Search for the cell housing the specified text and yield its (X, Y) center coordinate. 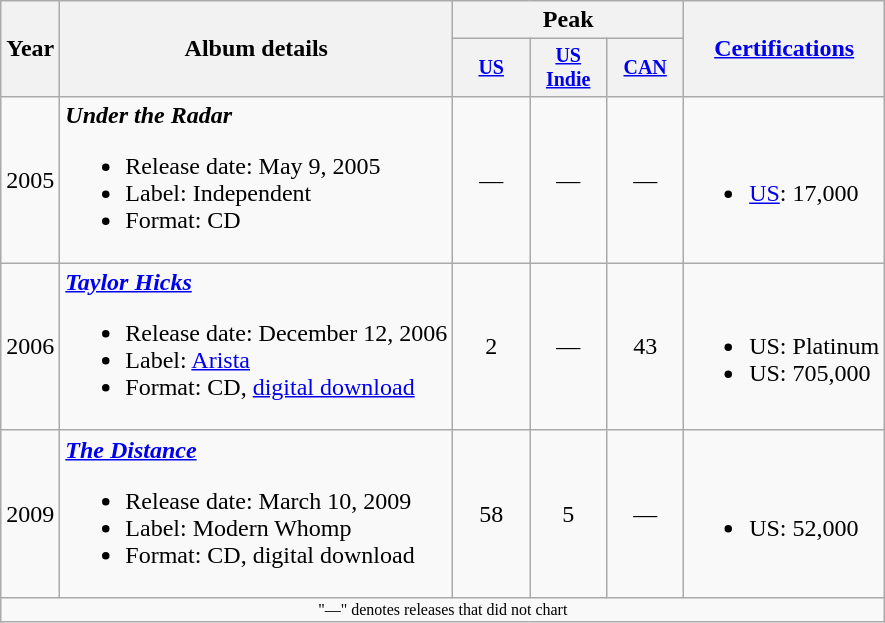
US (492, 68)
58 (492, 514)
2006 (30, 346)
Under the RadarRelease date: May 9, 2005Label: IndependentFormat: CD (256, 180)
US: 17,000 (784, 180)
5 (568, 514)
CAN (646, 68)
2 (492, 346)
USIndie (568, 68)
2005 (30, 180)
Certifications (784, 49)
US: 52,000 (784, 514)
2009 (30, 514)
The DistanceRelease date: March 10, 2009Label: Modern WhompFormat: CD, digital download (256, 514)
Year (30, 49)
43 (646, 346)
Peak (568, 20)
Album details (256, 49)
Taylor HicksRelease date: December 12, 2006Label: AristaFormat: CD, digital download (256, 346)
US: PlatinumUS: 705,000 (784, 346)
"—" denotes releases that did not chart (443, 609)
